Output the (x, y) coordinate of the center of the cell containing the given text.  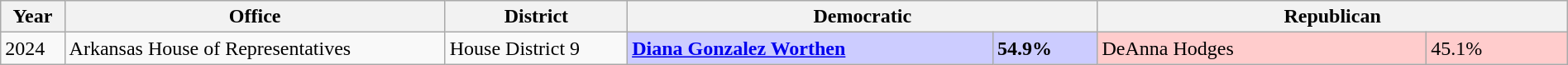
House District 9 (536, 48)
Office (255, 17)
District (536, 17)
Democratic (863, 17)
Republican (1332, 17)
Arkansas House of Representatives (255, 48)
Diana Gonzalez Worthen (810, 48)
DeAnna Hodges (1262, 48)
54.9% (1045, 48)
45.1% (1497, 48)
2024 (33, 48)
Year (33, 17)
